Extract the [X, Y] coordinate from the center of the cell holding the provided text.  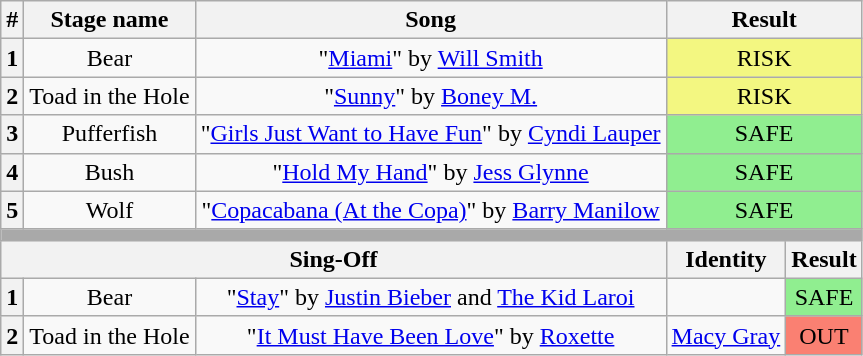
4 [12, 172]
Sing-Off [334, 259]
"Sunny" by Boney M. [430, 96]
"It Must Have Been Love" by Roxette [430, 335]
3 [12, 134]
Pufferfish [110, 134]
"Girls Just Want to Have Fun" by Cyndi Lauper [430, 134]
Wolf [110, 210]
Stage name [110, 20]
Bush [110, 172]
Macy Gray [726, 335]
"Copacabana (At the Copa)" by Barry Manilow [430, 210]
# [12, 20]
"Miami" by Will Smith [430, 58]
"Hold My Hand" by Jess Glynne [430, 172]
Identity [726, 259]
"Stay" by Justin Bieber and The Kid Laroi [430, 297]
5 [12, 210]
OUT [824, 335]
Song [430, 20]
